Search for the cell housing the specified text and yield its (x, y) center coordinate. 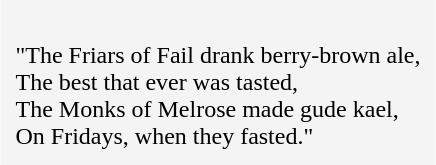
"The Friars of Fail drank berry-brown ale, The best that ever was tasted, The Monks of Melrose made gude kael, On Fridays, when they fasted." (218, 82)
